For the text-containing cell, return its midpoint in (X, Y) coordinate format. 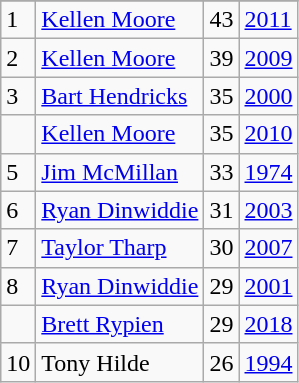
39 (222, 58)
Brett Rypien (120, 324)
7 (18, 248)
Taylor Tharp (120, 248)
3 (18, 96)
8 (18, 286)
33 (222, 172)
5 (18, 172)
10 (18, 362)
2010 (268, 134)
2000 (268, 96)
2003 (268, 210)
43 (222, 20)
1 (18, 20)
31 (222, 210)
2001 (268, 286)
30 (222, 248)
6 (18, 210)
Bart Hendricks (120, 96)
2009 (268, 58)
2018 (268, 324)
2 (18, 58)
Jim McMillan (120, 172)
26 (222, 362)
1994 (268, 362)
2007 (268, 248)
2011 (268, 20)
Tony Hilde (120, 362)
1974 (268, 172)
